Search for the cell housing the specified text and yield its [X, Y] center coordinate. 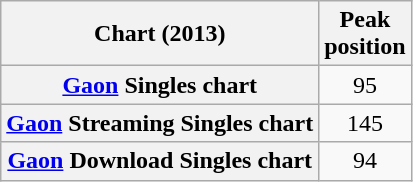
95 [365, 85]
Gaon Streaming Singles chart [160, 123]
Gaon Download Singles chart [160, 161]
Peakposition [365, 34]
145 [365, 123]
Gaon Singles chart [160, 85]
94 [365, 161]
Chart (2013) [160, 34]
